Extract the [x, y] coordinate from the center of the cell holding the provided text.  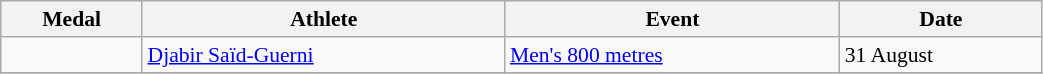
Athlete [324, 19]
Men's 800 metres [672, 55]
Event [672, 19]
Date [941, 19]
31 August [941, 55]
Medal [72, 19]
Djabir Saïd-Guerni [324, 55]
